Identify which cell holds the provided text, then report its [X, Y] central coordinate. 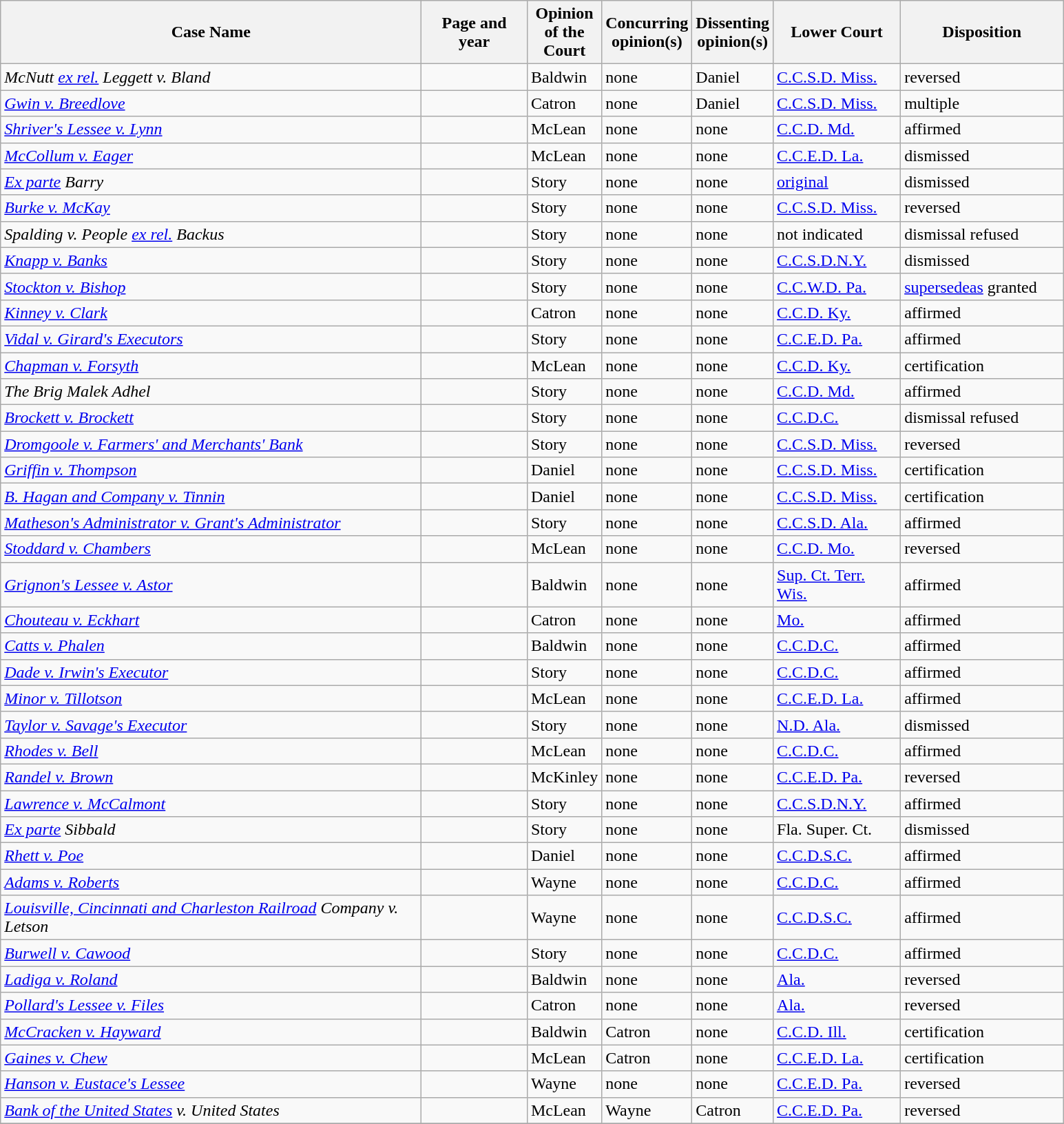
Concurring opinion(s) [647, 32]
N.D. Ala. [837, 725]
multiple [982, 103]
Chouteau v. Eckhart [211, 620]
Gwin v. Breedlove [211, 103]
Matheson's Administrator v. Grant's Administrator [211, 523]
C.C.W.D. Pa. [837, 287]
Gaines v. Chew [211, 1058]
Lower Court [837, 32]
Griffin v. Thompson [211, 470]
Stockton v. Bishop [211, 287]
Knapp v. Banks [211, 260]
Randel v. Brown [211, 777]
Case Name [211, 32]
Catts v. Phalen [211, 646]
Spalding v. People ex rel. Backus [211, 234]
Dromgoole v. Farmers' and Merchants' Bank [211, 444]
Burke v. McKay [211, 208]
Adams v. Roberts [211, 882]
Rhett v. Poe [211, 856]
Sup. Ct. Terr. Wis. [837, 584]
Ladiga v. Roland [211, 979]
C.C.S.D. Ala. [837, 523]
Pollard's Lessee v. Files [211, 1006]
B. Hagan and Company v. Tinnin [211, 497]
not indicated [837, 234]
Hanson v. Eustace's Lessee [211, 1084]
Disposition [982, 32]
Burwell v. Cawood [211, 953]
McNutt ex rel. Leggett v. Bland [211, 77]
supersedeas granted [982, 287]
Shriver's Lessee v. Lynn [211, 129]
Grignon's Lessee v. Astor [211, 584]
Fla. Super. Ct. [837, 830]
Brockett v. Brockett [211, 418]
original [837, 182]
Dade v. Irwin's Executor [211, 672]
Chapman v. Forsyth [211, 366]
Lawrence v. McCalmont [211, 804]
Louisville, Cincinnati and Charleston Railroad Company v. Letson [211, 917]
Dissenting opinion(s) [733, 32]
Bank of the United States v. United States [211, 1110]
McKinley [564, 777]
McCracken v. Hayward [211, 1032]
The Brig Malek Adhel [211, 392]
Opinion of the Court [564, 32]
C.C.D. Ill. [837, 1032]
Ex parte Sibbald [211, 830]
Ex parte Barry [211, 182]
Stoddard v. Chambers [211, 549]
Vidal v. Girard's Executors [211, 339]
C.C.D. Mo. [837, 549]
Mo. [837, 620]
Rhodes v. Bell [211, 751]
McCollum v. Eager [211, 156]
Taylor v. Savage's Executor [211, 725]
Page and year [474, 32]
Kinney v. Clark [211, 313]
Minor v. Tillotson [211, 698]
